Extract the (x, y) coordinate from the center of the cell holding the provided text.  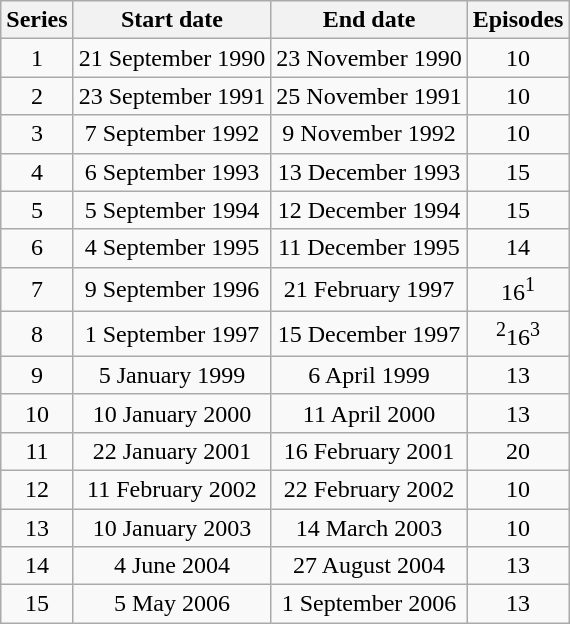
20 (518, 451)
Episodes (518, 20)
10 January 2000 (172, 413)
9 (37, 375)
25 November 1991 (369, 96)
1 (37, 58)
8 (37, 334)
9 November 1992 (369, 134)
2 (37, 96)
5 January 1999 (172, 375)
9 September 1996 (172, 290)
5 September 1994 (172, 210)
11 (37, 451)
15 December 1997 (369, 334)
6 April 1999 (369, 375)
13 December 1993 (369, 172)
5 May 2006 (172, 604)
23 September 1991 (172, 96)
11 December 1995 (369, 248)
3 (37, 134)
6 (37, 248)
7 September 1992 (172, 134)
1 September 1997 (172, 334)
11 April 2000 (369, 413)
4 (37, 172)
12 (37, 489)
5 (37, 210)
4 June 2004 (172, 566)
End date (369, 20)
6 September 1993 (172, 172)
21 February 1997 (369, 290)
21 September 1990 (172, 58)
10 January 2003 (172, 528)
Series (37, 20)
23 November 1990 (369, 58)
16 February 2001 (369, 451)
11 February 2002 (172, 489)
22 February 2002 (369, 489)
22 January 2001 (172, 451)
4 September 1995 (172, 248)
1 September 2006 (369, 604)
7 (37, 290)
Start date (172, 20)
12 December 1994 (369, 210)
14 March 2003 (369, 528)
2163 (518, 334)
27 August 2004 (369, 566)
161 (518, 290)
